Return (x, y) of the center of cell containing provided text 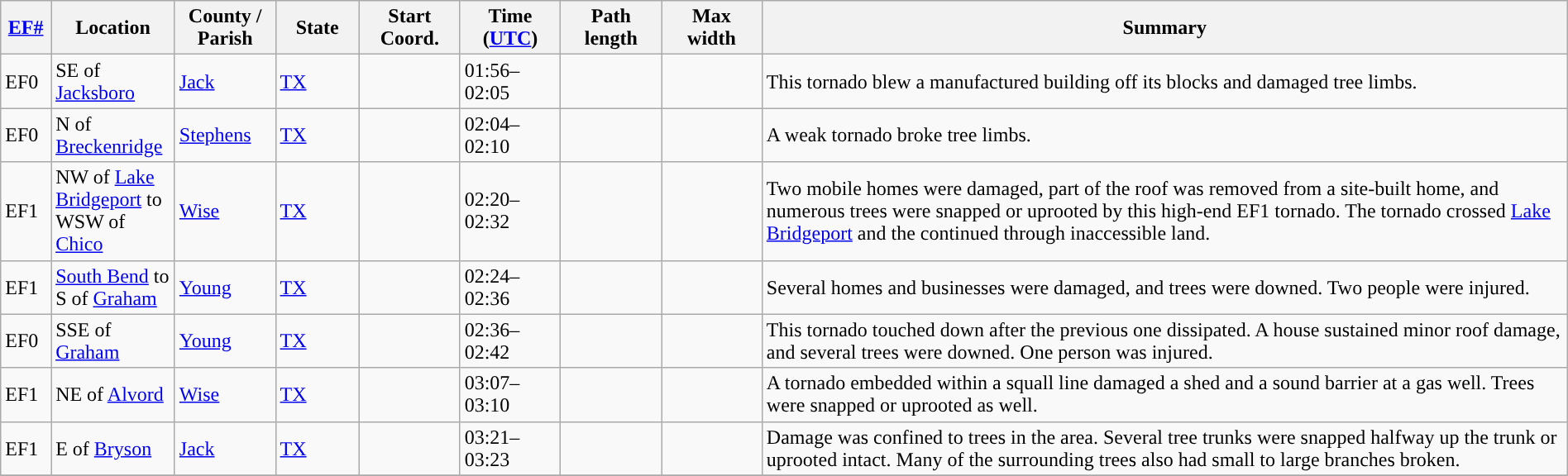
02:36–02:42 (510, 340)
Several homes and businesses were damaged, and trees were downed. Two people were injured. (1164, 288)
02:04–02:10 (510, 136)
Start Coord. (409, 28)
This tornado blew a manufactured building off its blocks and damaged tree limbs. (1164, 81)
02:20–02:32 (510, 212)
Summary (1164, 28)
N of Breckenridge (113, 136)
03:07–03:10 (510, 395)
EF# (26, 28)
Path length (611, 28)
Stephens (225, 136)
County / Parish (225, 28)
02:24–02:36 (510, 288)
03:21–03:23 (510, 448)
Max width (712, 28)
01:56–02:05 (510, 81)
SE of Jacksboro (113, 81)
South Bend to S of Graham (113, 288)
E of Bryson (113, 448)
NE of Alvord (113, 395)
A weak tornado broke tree limbs. (1164, 136)
Location (113, 28)
Time (UTC) (510, 28)
NW of Lake Bridgeport to WSW of Chico (113, 212)
SSE of Graham (113, 340)
A tornado embedded within a squall line damaged a shed and a sound barrier at a gas well. Trees were snapped or uprooted as well. (1164, 395)
State (318, 28)
